Identify which cell holds the provided text, then report its (x, y) central coordinate. 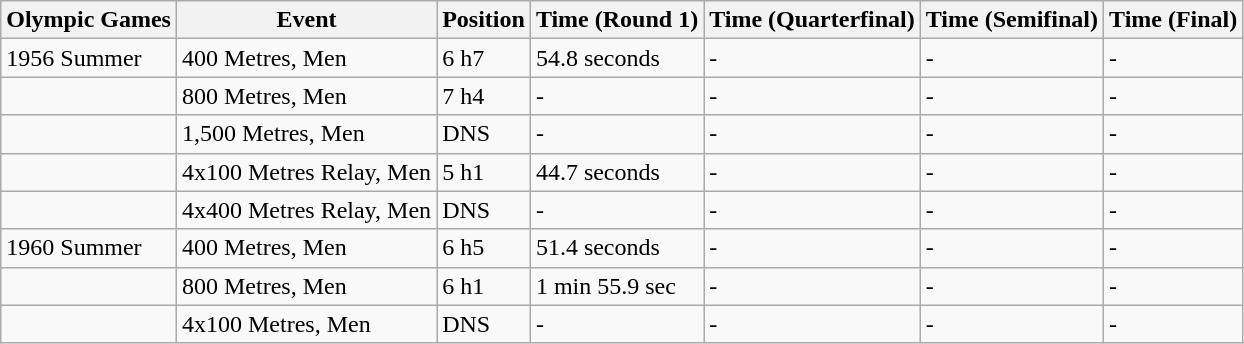
1,500 Metres, Men (306, 134)
6 h5 (484, 248)
Time (Semifinal) (1012, 20)
7 h4 (484, 96)
Event (306, 20)
54.8 seconds (616, 58)
Time (Quarterfinal) (812, 20)
51.4 seconds (616, 248)
4x400 Metres Relay, Men (306, 210)
Olympic Games (89, 20)
5 h1 (484, 172)
Time (Round 1) (616, 20)
1956 Summer (89, 58)
44.7 seconds (616, 172)
6 h7 (484, 58)
1960 Summer (89, 248)
Position (484, 20)
4x100 Metres, Men (306, 324)
6 h1 (484, 286)
Time (Final) (1174, 20)
4x100 Metres Relay, Men (306, 172)
1 min 55.9 sec (616, 286)
